Capture the cell that displays the provided text and extract its [X, Y] central coordinate. 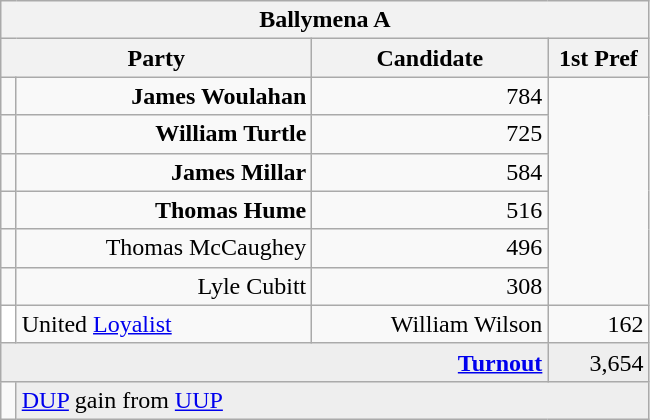
584 [430, 172]
Candidate [430, 58]
784 [430, 96]
William Turtle [164, 134]
Lyle Cubitt [164, 286]
Turnout [274, 362]
308 [430, 286]
William Wilson [430, 324]
516 [430, 210]
James Millar [164, 172]
Thomas Hume [164, 210]
1st Pref [598, 58]
James Woulahan [164, 96]
496 [430, 248]
162 [598, 324]
United Loyalist [164, 324]
Party [156, 58]
Thomas McCaughey [164, 248]
725 [430, 134]
DUP gain from UUP [332, 400]
3,654 [598, 362]
Ballymena A [325, 20]
